Find where the given text appears and provide that cell's center as [x, y] coordinate. 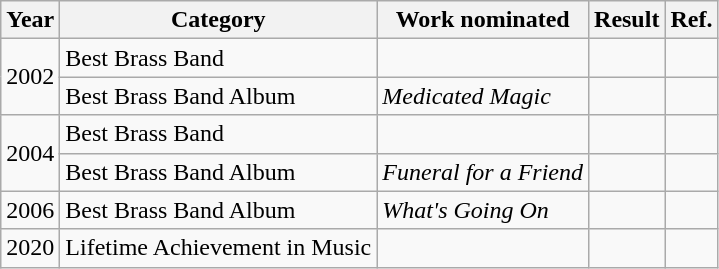
2002 [30, 77]
What's Going On [483, 210]
Ref. [692, 20]
Result [627, 20]
2020 [30, 248]
Category [218, 20]
Medicated Magic [483, 96]
Funeral for a Friend [483, 172]
2006 [30, 210]
2004 [30, 153]
Lifetime Achievement in Music [218, 248]
Work nominated [483, 20]
Year [30, 20]
